Extract the [X, Y] coordinate from the center of the cell holding the provided text.  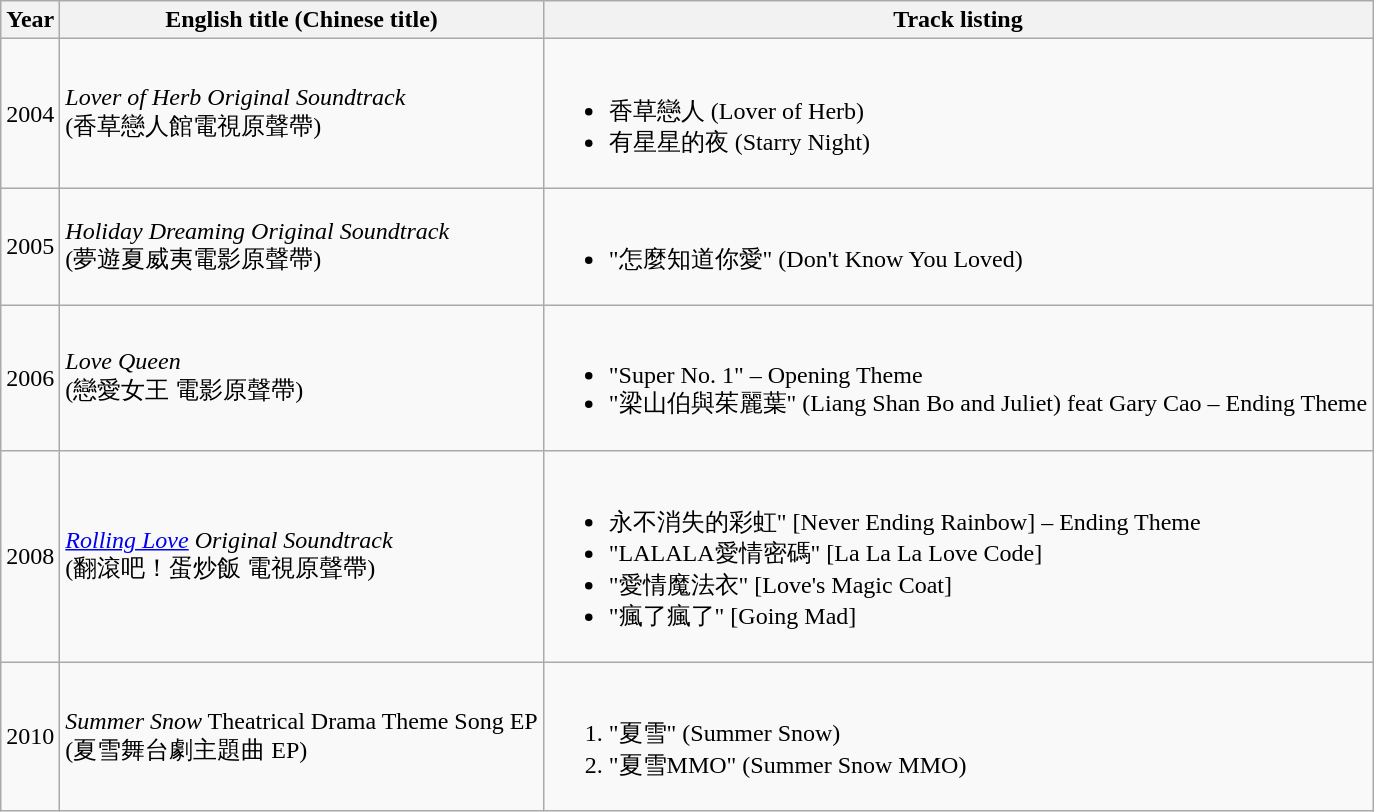
Rolling Love Original Soundtrack(翻滾吧！蛋炒飯 電視原聲帶) [302, 556]
"怎麼知道你愛" (Don't Know You Loved) [958, 247]
香草戀人 (Lover of Herb)有星星的夜 (Starry Night) [958, 114]
2004 [30, 114]
2006 [30, 378]
永不消失的彩虹" [Never Ending Rainbow] – Ending Theme"LALALA愛情密碼" [La La La Love Code]"愛情魔法衣" [Love's Magic Coat]"瘋了瘋了" [Going Mad] [958, 556]
Summer Snow Theatrical Drama Theme Song EP(夏雪舞台劇主題曲 EP) [302, 736]
"夏雪" (Summer Snow)"夏雪MMO" (Summer Snow MMO) [958, 736]
2008 [30, 556]
Love Queen(戀愛女王 電影原聲帶) [302, 378]
Track listing [958, 20]
Holiday Dreaming Original Soundtrack(夢遊夏威夷電影原聲帶) [302, 247]
2005 [30, 247]
Lover of Herb Original Soundtrack(香草戀人館電視原聲帶) [302, 114]
English title (Chinese title) [302, 20]
2010 [30, 736]
Year [30, 20]
"Super No. 1" – Opening Theme"梁山伯與茱麗葉" (Liang Shan Bo and Juliet) feat Gary Cao – Ending Theme [958, 378]
